Pinpoint the cell where the given text exists, returning its [X, Y] midpoint coordinate. 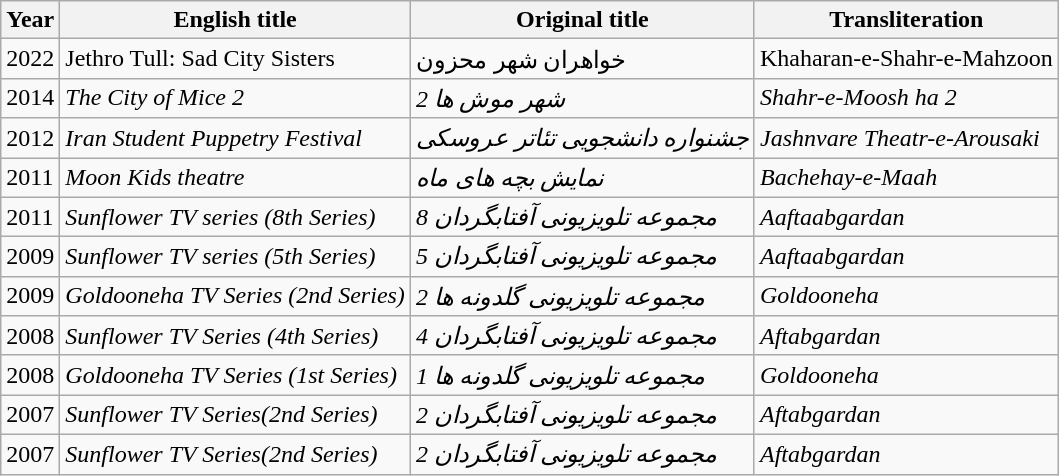
Goldooneha TV Series (2nd Series) [236, 296]
Sunflower TV series (8th Series) [236, 217]
جشنواره دانشجویی تئاتر عروسکی [582, 138]
خواهران شهر محزون [582, 59]
مجموعه تلویزیونی آفتابگردان 5 [582, 257]
Jashnvare Theatr-e-Arousaki [906, 138]
2022 [30, 59]
مجموعه تلویزیونی آفتابگردان 4 [582, 336]
Jethro Tull: Sad City Sisters [236, 59]
Khaharan-e-Shahr-e-Mahzoon [906, 59]
Year [30, 20]
مجموعه تلویزیونی گلدونه ها 2 [582, 296]
مجموعه تلویزیونی گلدونه ها 1 [582, 375]
English title [236, 20]
Sunflower TV Series (4th Series) [236, 336]
نمایش بچه های ماه [582, 178]
شهر موش ها 2 [582, 98]
Transliteration [906, 20]
Shahr-e-Moosh ha 2 [906, 98]
Goldooneha TV Series (1st Series) [236, 375]
Bachehay-e-Maah [906, 178]
Moon Kids theatre [236, 178]
The City of Mice 2 [236, 98]
Iran Student Puppetry Festival [236, 138]
Original title [582, 20]
2012 [30, 138]
2014 [30, 98]
Sunflower TV series (5th Series) [236, 257]
مجموعه تلویزیونی آفتابگردان 8 [582, 217]
